Extract the [x, y] coordinate from the center of the cell holding the provided text.  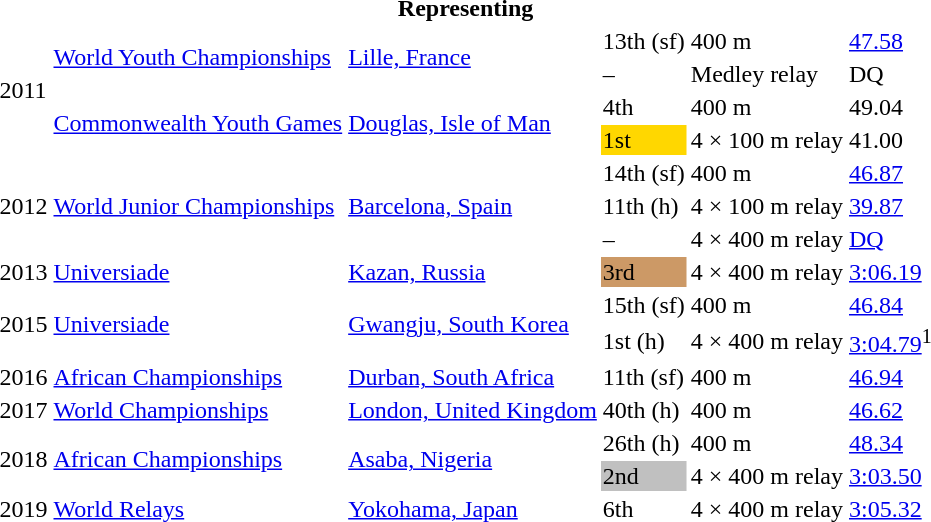
London, United Kingdom [473, 410]
3rd [644, 272]
1st (h) [644, 341]
Gwangju, South Korea [473, 324]
Kazan, Russia [473, 272]
13th (sf) [644, 41]
11th (sf) [644, 377]
World Youth Championships [198, 58]
World Junior Championships [198, 206]
Durban, South Africa [473, 377]
40th (h) [644, 410]
26th (h) [644, 443]
1st [644, 140]
Douglas, Isle of Man [473, 124]
4th [644, 107]
Lille, France [473, 58]
Barcelona, Spain [473, 206]
World Championships [198, 410]
Commonwealth Youth Games [198, 124]
Asaba, Nigeria [473, 460]
15th (sf) [644, 305]
Medley relay [766, 74]
2nd [644, 476]
11th (h) [644, 206]
14th (sf) [644, 173]
